Search for the cell housing the specified text and yield its (X, Y) center coordinate. 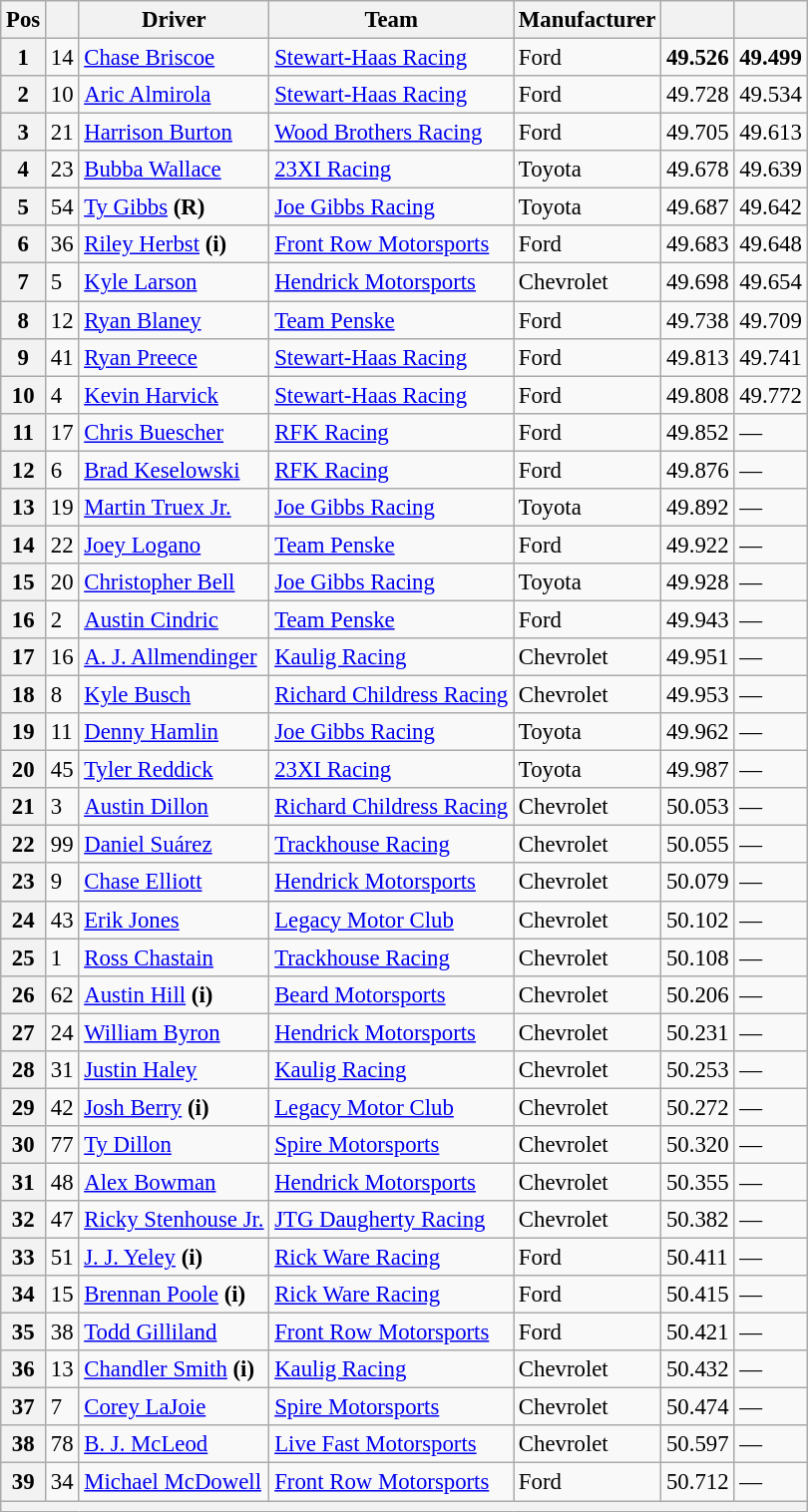
49.987 (698, 770)
49.642 (770, 207)
49.953 (698, 695)
B. J. McLeod (174, 1445)
Kyle Busch (174, 695)
49.639 (770, 170)
49.698 (698, 282)
Christopher Bell (174, 582)
50.415 (698, 1295)
Ty Gibbs (R) (174, 207)
Riley Herbst (i) (174, 244)
Manufacturer (588, 20)
Todd Gilliland (174, 1332)
49.709 (770, 320)
49.772 (770, 395)
49.534 (770, 95)
49.741 (770, 357)
50.382 (698, 1220)
50.320 (698, 1145)
Denny Hamlin (174, 732)
JTG Daugherty Racing (391, 1220)
99 (62, 845)
50.053 (698, 807)
Brad Keselowski (174, 470)
35 (24, 1332)
42 (62, 1107)
50.712 (698, 1482)
41 (62, 357)
78 (62, 1445)
Chris Buescher (174, 432)
50.597 (698, 1445)
49.687 (698, 207)
Alex Bowman (174, 1182)
Team (391, 20)
Bubba Wallace (174, 170)
50.231 (698, 1032)
50.421 (698, 1332)
50.055 (698, 845)
49.922 (698, 545)
49.876 (698, 470)
50.253 (698, 1070)
32 (24, 1220)
28 (24, 1070)
26 (24, 994)
Martin Truex Jr. (174, 508)
A. J. Allmendinger (174, 657)
49.852 (698, 432)
Austin Cindric (174, 619)
Ricky Stenhouse Jr. (174, 1220)
Chase Elliott (174, 883)
Wood Brothers Racing (391, 133)
25 (24, 957)
Chase Briscoe (174, 58)
49.951 (698, 657)
49.499 (770, 58)
50.206 (698, 994)
Beard Motorsports (391, 994)
62 (62, 994)
50.272 (698, 1107)
50.079 (698, 883)
Justin Haley (174, 1070)
47 (62, 1220)
49.813 (698, 357)
Ryan Blaney (174, 320)
49.648 (770, 244)
Kyle Larson (174, 282)
50.102 (698, 920)
50.432 (698, 1369)
49.705 (698, 133)
49.526 (698, 58)
Joey Logano (174, 545)
50.108 (698, 957)
Tyler Reddick (174, 770)
49.943 (698, 619)
Live Fast Motorsports (391, 1445)
Kevin Harvick (174, 395)
Driver (174, 20)
Daniel Suárez (174, 845)
18 (24, 695)
48 (62, 1182)
30 (24, 1145)
49.962 (698, 732)
Ryan Preece (174, 357)
49.738 (698, 320)
Harrison Burton (174, 133)
33 (24, 1258)
49.728 (698, 95)
77 (62, 1145)
Brennan Poole (i) (174, 1295)
Michael McDowell (174, 1482)
51 (62, 1258)
54 (62, 207)
49.683 (698, 244)
50.411 (698, 1258)
Aric Almirola (174, 95)
Pos (24, 20)
39 (24, 1482)
J. J. Yeley (i) (174, 1258)
29 (24, 1107)
50.474 (698, 1407)
Austin Hill (i) (174, 994)
45 (62, 770)
Austin Dillon (174, 807)
27 (24, 1032)
Corey LaJoie (174, 1407)
49.892 (698, 508)
Erik Jones (174, 920)
49.928 (698, 582)
William Byron (174, 1032)
37 (24, 1407)
49.808 (698, 395)
Chandler Smith (i) (174, 1369)
Ty Dillon (174, 1145)
49.613 (770, 133)
49.654 (770, 282)
Ross Chastain (174, 957)
Josh Berry (i) (174, 1107)
49.678 (698, 170)
50.355 (698, 1182)
43 (62, 920)
